Provide the [X, Y] coordinate of the cell's center where the given text is located.  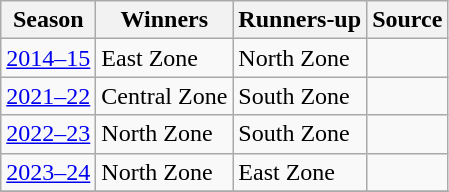
2022–23 [48, 134]
2023–24 [48, 172]
Runners-up [300, 20]
2014–15 [48, 58]
Season [48, 20]
Source [408, 20]
Central Zone [164, 96]
Winners [164, 20]
2021–22 [48, 96]
